Capture the cell that displays the provided text and extract its [x, y] central coordinate. 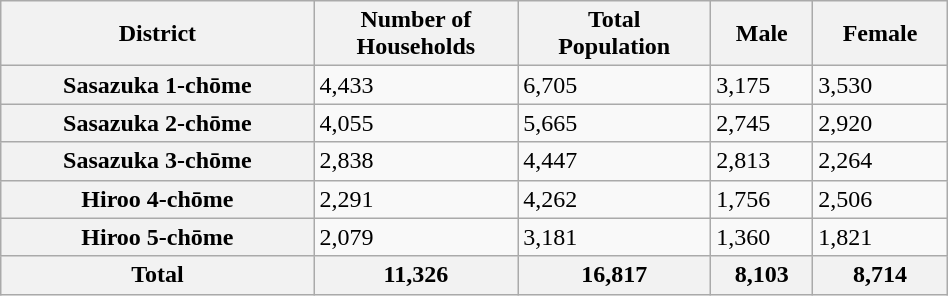
8,714 [880, 275]
8,103 [762, 275]
5,665 [614, 123]
4,262 [614, 199]
2,506 [880, 199]
2,813 [762, 161]
2,079 [416, 237]
16,817 [614, 275]
1,756 [762, 199]
2,920 [880, 123]
Female [880, 34]
Number ofHouseholds [416, 34]
3,181 [614, 237]
4,433 [416, 85]
Sasazuka 2-chōme [158, 123]
6,705 [614, 85]
District [158, 34]
11,326 [416, 275]
Total [158, 275]
4,447 [614, 161]
1,821 [880, 237]
2,264 [880, 161]
2,838 [416, 161]
2,291 [416, 199]
Male [762, 34]
Hiroo 4-chōme [158, 199]
Hiroo 5-chōme [158, 237]
3,530 [880, 85]
Sasazuka 1-chōme [158, 85]
1,360 [762, 237]
Sasazuka 3-chōme [158, 161]
3,175 [762, 85]
TotalPopulation [614, 34]
4,055 [416, 123]
2,745 [762, 123]
